Output the (x, y) coordinate of the center of the cell containing the given text.  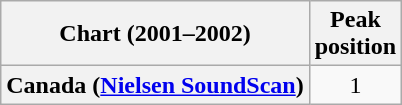
Canada (Nielsen SoundScan) (155, 85)
1 (355, 85)
Chart (2001–2002) (155, 34)
Peakposition (355, 34)
